Extract the (X, Y) coordinate from the center of the cell holding the provided text.  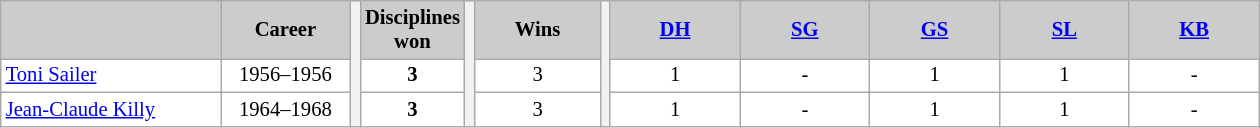
DH (675, 29)
1956–1956 (285, 75)
Career (285, 29)
SG (805, 29)
GS (935, 29)
SL (1064, 29)
KB (1194, 29)
Toni Sailer (111, 75)
Jean-Claude Killy (111, 109)
Disciplines won (412, 29)
Wins (538, 29)
1964–1968 (285, 109)
